Locate the cell with the specified text and output its (x, y) center coordinate. 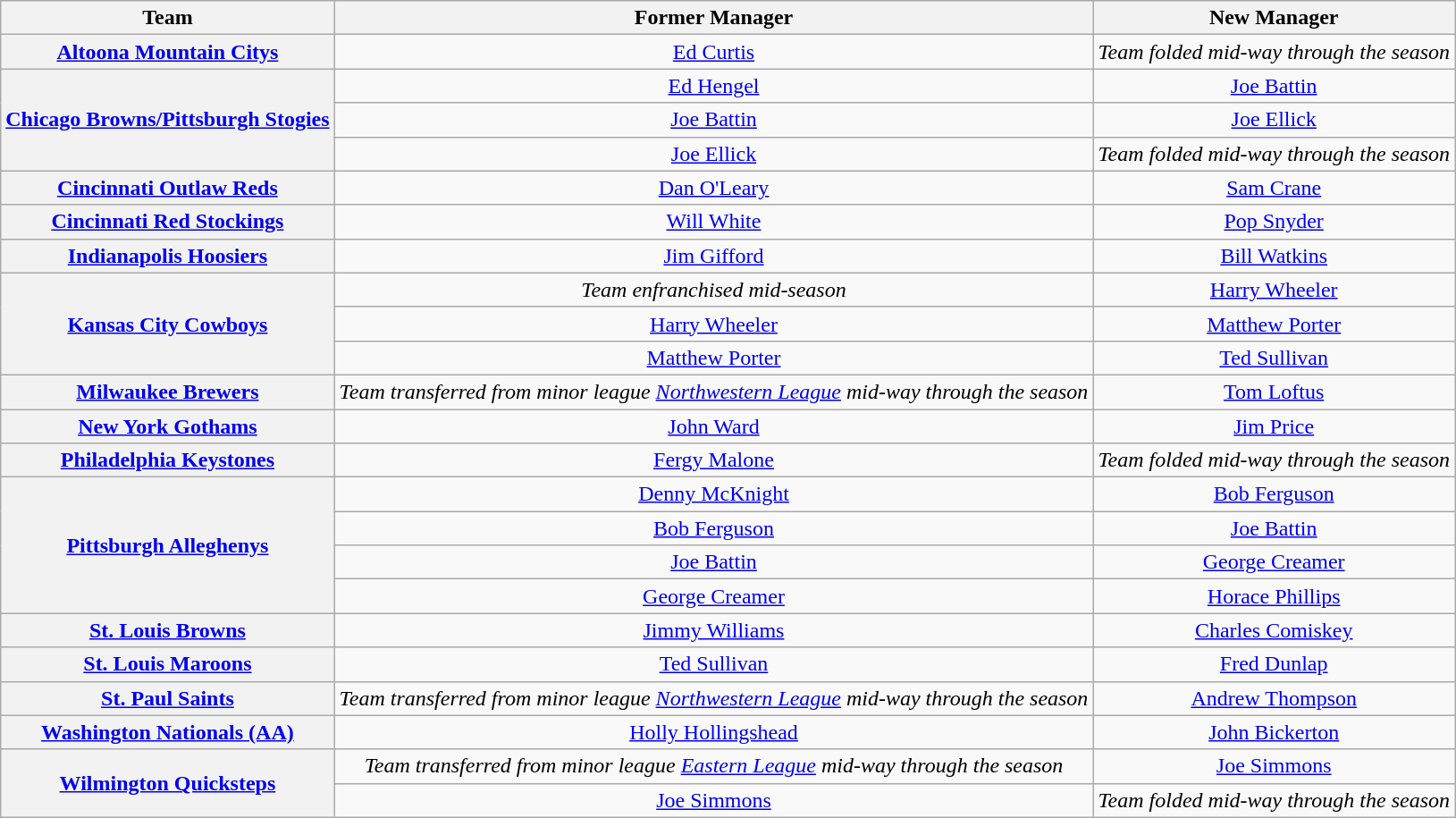
Team transferred from minor league Eastern League mid-way through the season (713, 766)
John Bickerton (1275, 732)
Horace Phillips (1275, 596)
Ed Hengel (713, 86)
Pittsburgh Alleghenys (168, 545)
Jim Price (1275, 426)
Chicago Browns/Pittsburgh Stogies (168, 120)
Indianapolis Hoosiers (168, 256)
Bill Watkins (1275, 256)
Andrew Thompson (1275, 698)
Jimmy Williams (713, 630)
Philadelphia Keystones (168, 460)
Kansas City Cowboys (168, 324)
Cincinnati Outlaw Reds (168, 188)
St. Paul Saints (168, 698)
Jim Gifford (713, 256)
Fergy Malone (713, 460)
Dan O'Leary (713, 188)
Team (168, 18)
Ed Curtis (713, 52)
Fred Dunlap (1275, 664)
Cincinnati Red Stockings (168, 222)
Tom Loftus (1275, 392)
Washington Nationals (AA) (168, 732)
Will White (713, 222)
Milwaukee Brewers (168, 392)
Wilmington Quicksteps (168, 783)
Charles Comiskey (1275, 630)
New York Gothams (168, 426)
Holly Hollingshead (713, 732)
Altoona Mountain Citys (168, 52)
St. Louis Maroons (168, 664)
Denny McKnight (713, 494)
Former Manager (713, 18)
Sam Crane (1275, 188)
Team enfranchised mid-season (713, 290)
John Ward (713, 426)
Pop Snyder (1275, 222)
New Manager (1275, 18)
St. Louis Browns (168, 630)
